Pinpoint the cell where the given text exists, returning its [x, y] midpoint coordinate. 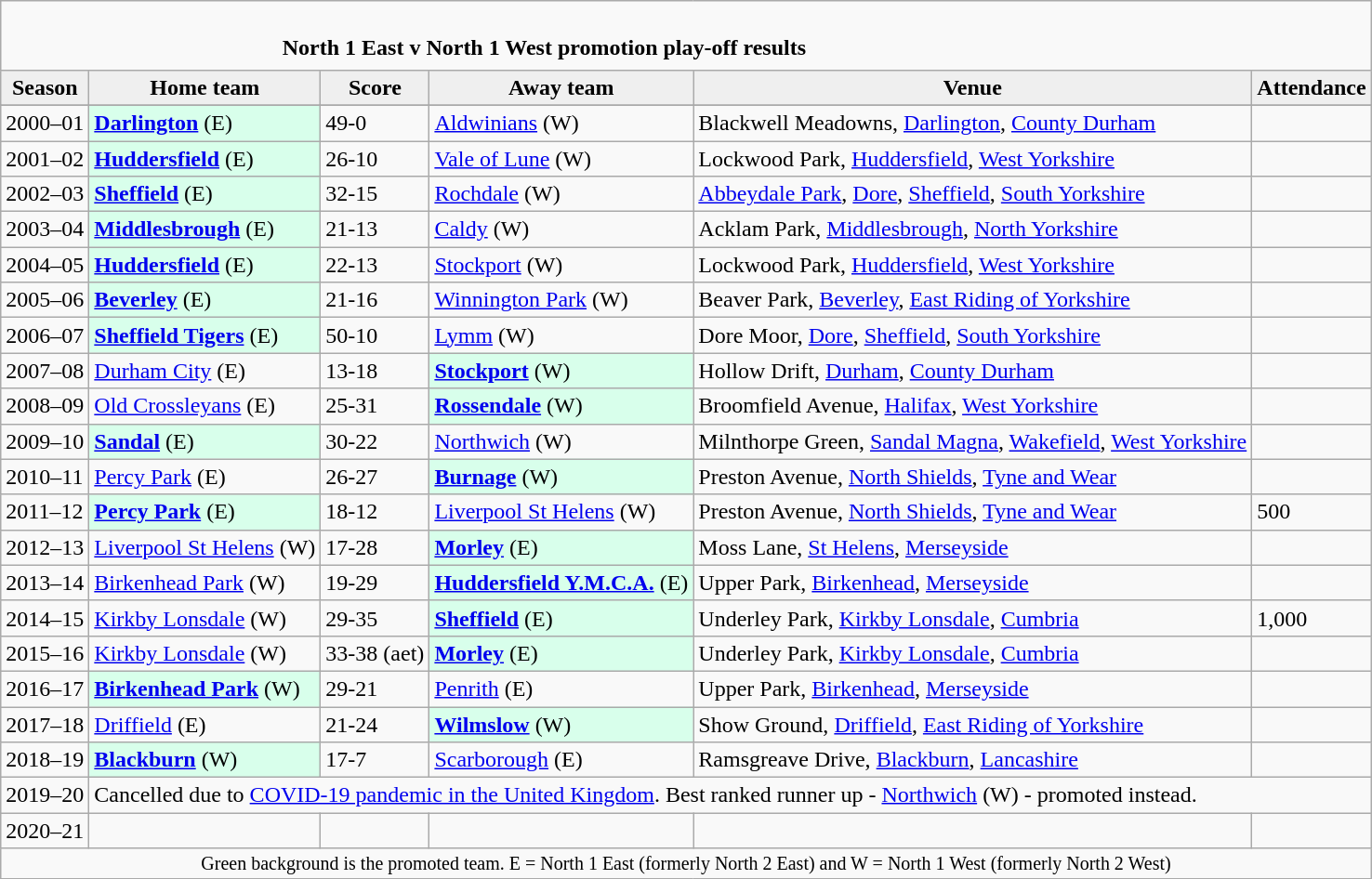
Cancelled due to COVID-19 pandemic in the United Kingdom. Best ranked runner up - Northwich (W) - promoted instead. [731, 795]
2005–06 [45, 300]
29-35 [376, 618]
2008–09 [45, 406]
2009–10 [45, 441]
2013–14 [45, 583]
Old Crossleyans (E) [204, 406]
Northwich (W) [561, 441]
50-10 [376, 335]
2007–08 [45, 371]
1,000 [1312, 618]
Sheffield Tigers (E) [204, 335]
32-15 [376, 194]
Milnthorpe Green, Sandal Magna, Wakefield, West Yorkshire [972, 441]
26-10 [376, 159]
26-27 [376, 477]
Home team [204, 87]
2014–15 [45, 618]
2016–17 [45, 689]
2019–20 [45, 795]
Durham City (E) [204, 371]
500 [1312, 512]
Aldwinians (W) [561, 123]
2003–04 [45, 230]
33-38 (aet) [376, 653]
Caldy (W) [561, 230]
21-16 [376, 300]
2017–18 [45, 724]
22-13 [376, 265]
Rochdale (W) [561, 194]
2015–16 [45, 653]
Beaver Park, Beverley, East Riding of Yorkshire [972, 300]
2011–12 [45, 512]
Middlesbrough (E) [204, 230]
Hollow Drift, Durham, County Durham [972, 371]
2020–21 [45, 831]
Score [376, 87]
Dore Moor, Dore, Sheffield, South Yorkshire [972, 335]
Penrith (E) [561, 689]
Beverley (E) [204, 300]
Moss Lane, St Helens, Merseyside [972, 547]
Vale of Lune (W) [561, 159]
Blackburn (W) [204, 760]
25-31 [376, 406]
Darlington (E) [204, 123]
2006–07 [45, 335]
2018–19 [45, 760]
Broomfield Avenue, Halifax, West Yorkshire [972, 406]
2001–02 [45, 159]
Away team [561, 87]
Winnington Park (W) [561, 300]
21-24 [376, 724]
Show Ground, Driffield, East Riding of Yorkshire [972, 724]
Driffield (E) [204, 724]
Ramsgreave Drive, Blackburn, Lancashire [972, 760]
29-21 [376, 689]
2004–05 [45, 265]
Season [45, 87]
2010–11 [45, 477]
19-29 [376, 583]
2000–01 [45, 123]
30-22 [376, 441]
Blackwell Meadowns, Darlington, County Durham [972, 123]
17-7 [376, 760]
Huddersfield Y.M.C.A. (E) [561, 583]
Acklam Park, Middlesbrough, North Yorkshire [972, 230]
Burnage (W) [561, 477]
49-0 [376, 123]
Venue [972, 87]
13-18 [376, 371]
Lymm (W) [561, 335]
2012–13 [45, 547]
Green background is the promoted team. E = North 1 East (formerly North 2 East) and W = North 1 West (formerly North 2 West) [686, 864]
Sandal (E) [204, 441]
Scarborough (E) [561, 760]
Attendance [1312, 87]
2002–03 [45, 194]
18-12 [376, 512]
Abbeydale Park, Dore, Sheffield, South Yorkshire [972, 194]
Wilmslow (W) [561, 724]
Rossendale (W) [561, 406]
17-28 [376, 547]
21-13 [376, 230]
